Capture the cell that displays the provided text and extract its [X, Y] central coordinate. 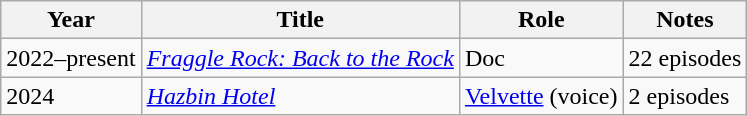
Doc [541, 58]
Fraggle Rock: Back to the Rock [300, 58]
Year [71, 20]
Velvette (voice) [541, 96]
Hazbin Hotel [300, 96]
2024 [71, 96]
2 episodes [685, 96]
Notes [685, 20]
2022–present [71, 58]
22 episodes [685, 58]
Role [541, 20]
Title [300, 20]
